Provide the (X, Y) coordinate of the cell's center where the given text is located.  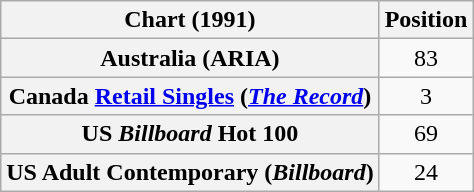
24 (426, 172)
Canada Retail Singles (The Record) (190, 96)
Position (426, 20)
69 (426, 134)
US Billboard Hot 100 (190, 134)
Chart (1991) (190, 20)
3 (426, 96)
Australia (ARIA) (190, 58)
US Adult Contemporary (Billboard) (190, 172)
83 (426, 58)
